Provide the (x, y) coordinate of the cell's center where the given text is located.  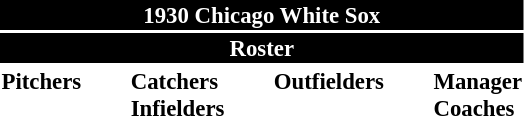
1930 Chicago White Sox (262, 15)
Roster (262, 48)
